Extract the [x, y] coordinate from the center of the cell holding the provided text.  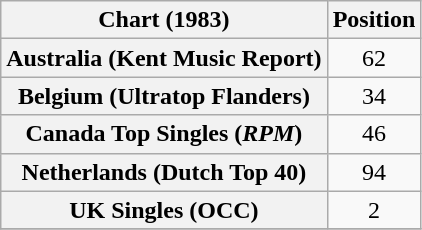
34 [374, 96]
Canada Top Singles (RPM) [164, 134]
Belgium (Ultratop Flanders) [164, 96]
Chart (1983) [164, 20]
46 [374, 134]
Position [374, 20]
UK Singles (OCC) [164, 210]
62 [374, 58]
Australia (Kent Music Report) [164, 58]
94 [374, 172]
2 [374, 210]
Netherlands (Dutch Top 40) [164, 172]
